Locate the cell with the specified text and output its (X, Y) center coordinate. 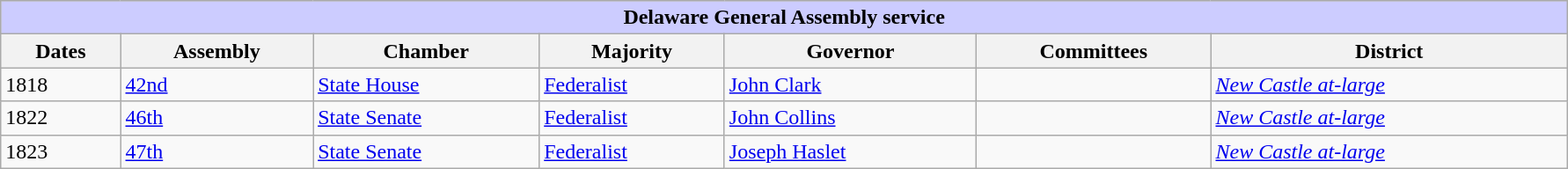
Committees (1094, 51)
Joseph Haslet (850, 151)
District (1389, 51)
Delaware General Assembly service (785, 18)
46th (216, 118)
Dates (61, 51)
State House (426, 84)
Majority (632, 51)
Chamber (426, 51)
1822 (61, 118)
John Clark (850, 84)
Governor (850, 51)
John Collins (850, 118)
42nd (216, 84)
47th (216, 151)
1818 (61, 84)
1823 (61, 151)
Assembly (216, 51)
